For the text-containing cell, return its midpoint in (X, Y) coordinate format. 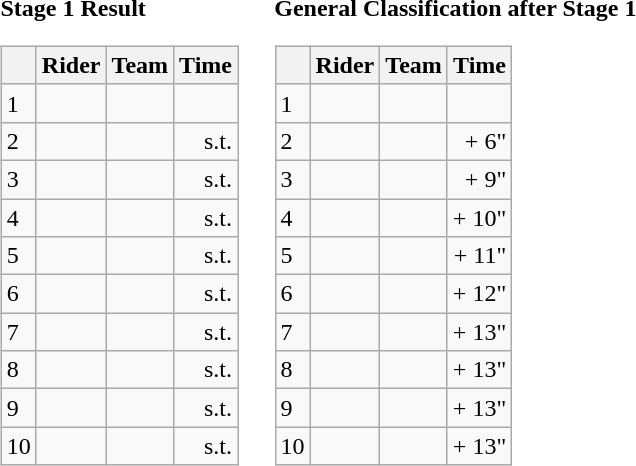
+ 9" (479, 179)
+ 10" (479, 217)
+ 12" (479, 294)
+ 6" (479, 141)
+ 11" (479, 256)
